Determine the [X, Y] coordinate at the center of the cell enclosing the given text.  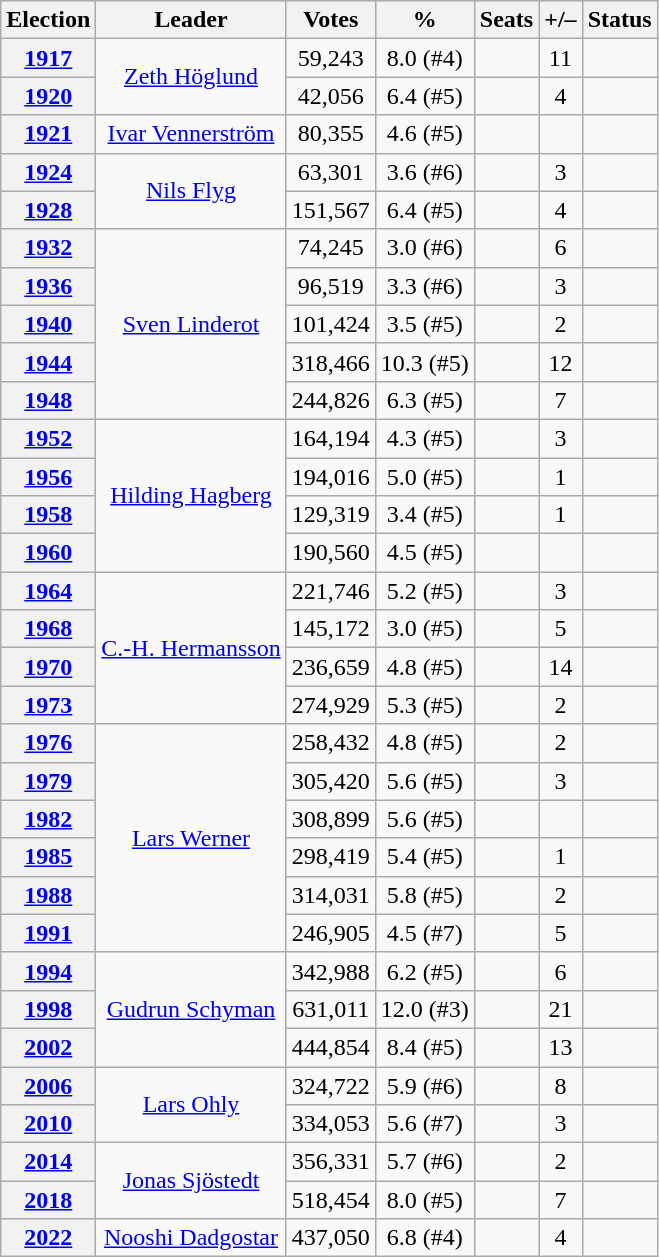
1932 [48, 248]
4.3 (#5) [424, 438]
Lars Ohly [191, 1104]
80,355 [330, 134]
2014 [48, 1162]
10.3 (#5) [424, 362]
6.3 (#5) [424, 400]
1928 [48, 210]
2002 [48, 1047]
6.2 (#5) [424, 971]
194,016 [330, 477]
Gudrun Schyman [191, 1009]
1952 [48, 438]
2010 [48, 1124]
Lars Werner [191, 838]
1944 [48, 362]
8 [560, 1085]
1921 [48, 134]
1979 [48, 781]
5.7 (#6) [424, 1162]
1968 [48, 629]
Votes [330, 20]
356,331 [330, 1162]
1998 [48, 1009]
2022 [48, 1238]
2006 [48, 1085]
151,567 [330, 210]
444,854 [330, 1047]
1960 [48, 553]
129,319 [330, 515]
1924 [48, 172]
1976 [48, 743]
8.0 (#4) [424, 58]
11 [560, 58]
1917 [48, 58]
518,454 [330, 1200]
145,172 [330, 629]
274,929 [330, 705]
258,432 [330, 743]
4.5 (#5) [424, 553]
5.0 (#5) [424, 477]
Seats [506, 20]
1970 [48, 667]
308,899 [330, 819]
1988 [48, 895]
42,056 [330, 96]
1920 [48, 96]
246,905 [330, 933]
5.9 (#6) [424, 1085]
236,659 [330, 667]
74,245 [330, 248]
1991 [48, 933]
1958 [48, 515]
Nooshi Dadgostar [191, 1238]
5.3 (#5) [424, 705]
314,031 [330, 895]
5.8 (#5) [424, 895]
221,746 [330, 591]
101,424 [330, 324]
244,826 [330, 400]
1985 [48, 857]
96,519 [330, 286]
3.5 (#5) [424, 324]
Zeth Höglund [191, 77]
14 [560, 667]
Hilding Hagberg [191, 495]
Sven Linderot [191, 324]
342,988 [330, 971]
3.0 (#6) [424, 248]
318,466 [330, 362]
298,419 [330, 857]
305,420 [330, 781]
Nils Flyg [191, 191]
% [424, 20]
1940 [48, 324]
Ivar Vennerström [191, 134]
3.0 (#5) [424, 629]
1994 [48, 971]
1973 [48, 705]
5.4 (#5) [424, 857]
4.5 (#7) [424, 933]
334,053 [330, 1124]
12 [560, 362]
1956 [48, 477]
63,301 [330, 172]
324,722 [330, 1085]
437,050 [330, 1238]
13 [560, 1047]
1964 [48, 591]
3.3 (#6) [424, 286]
C.-H. Hermansson [191, 648]
6.8 (#4) [424, 1238]
Leader [191, 20]
164,194 [330, 438]
1982 [48, 819]
631,011 [330, 1009]
21 [560, 1009]
1948 [48, 400]
1936 [48, 286]
8.4 (#5) [424, 1047]
3.4 (#5) [424, 515]
Election [48, 20]
12.0 (#3) [424, 1009]
190,560 [330, 553]
Jonas Sjöstedt [191, 1181]
5.6 (#7) [424, 1124]
Status [620, 20]
2018 [48, 1200]
59,243 [330, 58]
5.2 (#5) [424, 591]
4.6 (#5) [424, 134]
3.6 (#6) [424, 172]
+/– [560, 20]
8.0 (#5) [424, 1200]
